Output the (X, Y) coordinate of the center of the cell containing the given text.  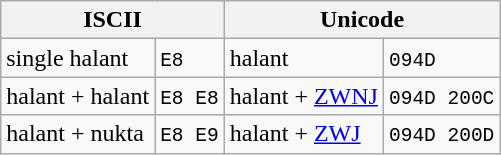
094D 200C (441, 96)
single halant (78, 58)
halant + ZWJ (304, 134)
Unicode (362, 20)
E8 E9 (190, 134)
ISCII (112, 20)
halant + ZWNJ (304, 96)
094D 200D (441, 134)
halant + halant (78, 96)
halant + nukta (78, 134)
E8 (190, 58)
halant (304, 58)
094D (441, 58)
E8 E8 (190, 96)
